Return the (X, Y) coordinate for the center point of the cell that contains the specified text.  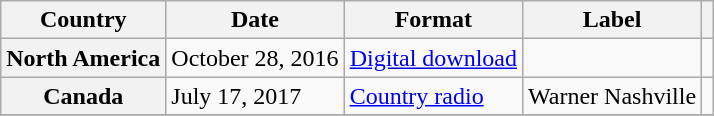
July 17, 2017 (255, 96)
Country (84, 20)
Label (612, 20)
Digital download (433, 58)
Format (433, 20)
Warner Nashville (612, 96)
October 28, 2016 (255, 58)
North America (84, 58)
Canada (84, 96)
Date (255, 20)
Country radio (433, 96)
